Determine the (X, Y) coordinate at the center of the cell enclosing the given text.  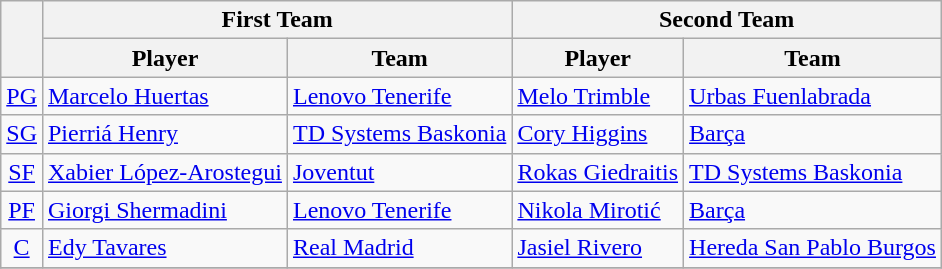
Melo Trimble (598, 96)
Cory Higgins (598, 134)
Real Madrid (399, 248)
Joventut (399, 172)
Urbas Fuenlabrada (813, 96)
PF (22, 210)
Edy Tavares (164, 248)
Rokas Giedraitis (598, 172)
PG (22, 96)
Hereda San Pablo Burgos (813, 248)
C (22, 248)
Giorgi Shermadini (164, 210)
First Team (276, 20)
SF (22, 172)
Marcelo Huertas (164, 96)
SG (22, 134)
Nikola Mirotić (598, 210)
Jasiel Rivero (598, 248)
Xabier López-Arostegui (164, 172)
Pierriá Henry (164, 134)
Second Team (727, 20)
